Detect which cell encompasses the target text, then output its (x, y) center coordinate. 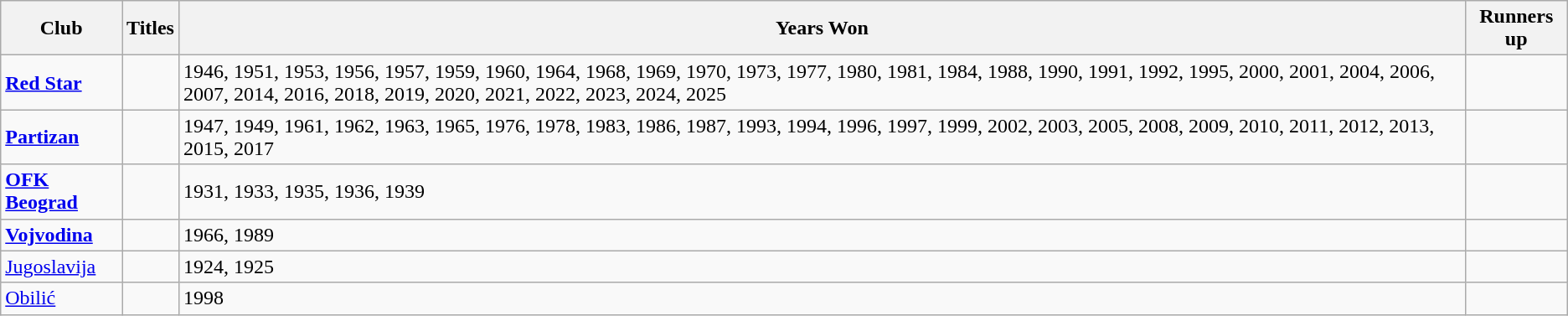
1931, 1933, 1935, 1936, 1939 (822, 191)
Runners up (1516, 28)
OFK Beograd (62, 191)
Titles (151, 28)
1966, 1989 (822, 235)
Obilić (62, 298)
1924, 1925 (822, 267)
Years Won (822, 28)
Red Star (62, 82)
Partizan (62, 137)
Jugoslavija (62, 267)
Vojvodina (62, 235)
Club (62, 28)
1998 (822, 298)
